Search for the cell housing the specified text and yield its (x, y) center coordinate. 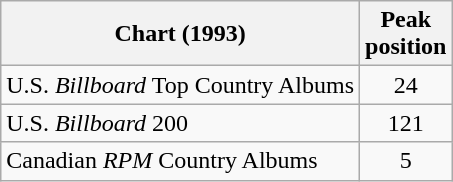
Peakposition (406, 34)
U.S. Billboard Top Country Albums (180, 85)
U.S. Billboard 200 (180, 123)
121 (406, 123)
24 (406, 85)
5 (406, 161)
Canadian RPM Country Albums (180, 161)
Chart (1993) (180, 34)
